Identify which cell holds the provided text, then report its [X, Y] central coordinate. 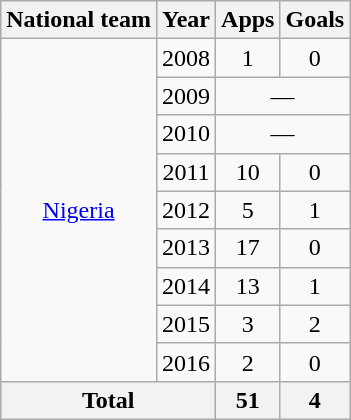
13 [248, 286]
2016 [186, 362]
2009 [186, 96]
Goals [315, 20]
Nigeria [79, 210]
2010 [186, 134]
Total [108, 400]
3 [248, 324]
2015 [186, 324]
Year [186, 20]
2012 [186, 210]
2011 [186, 172]
National team [79, 20]
10 [248, 172]
17 [248, 248]
5 [248, 210]
2014 [186, 286]
51 [248, 400]
2008 [186, 58]
2013 [186, 248]
4 [315, 400]
Apps [248, 20]
